Determine the (X, Y) coordinate at the center of the cell enclosing the given text.  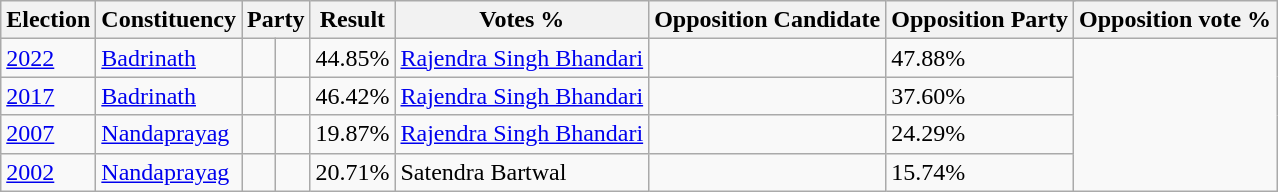
2002 (48, 172)
Election (48, 20)
Constituency (169, 20)
Votes % (522, 20)
2022 (48, 58)
37.60% (980, 96)
Opposition Candidate (768, 20)
Party (276, 20)
47.88% (980, 58)
19.87% (352, 134)
20.71% (352, 172)
44.85% (352, 58)
2017 (48, 96)
24.29% (980, 134)
2007 (48, 134)
46.42% (352, 96)
15.74% (980, 172)
Satendra Bartwal (522, 172)
Result (352, 20)
Opposition vote % (1176, 20)
Opposition Party (980, 20)
